Identify which cell holds the provided text, then report its [x, y] central coordinate. 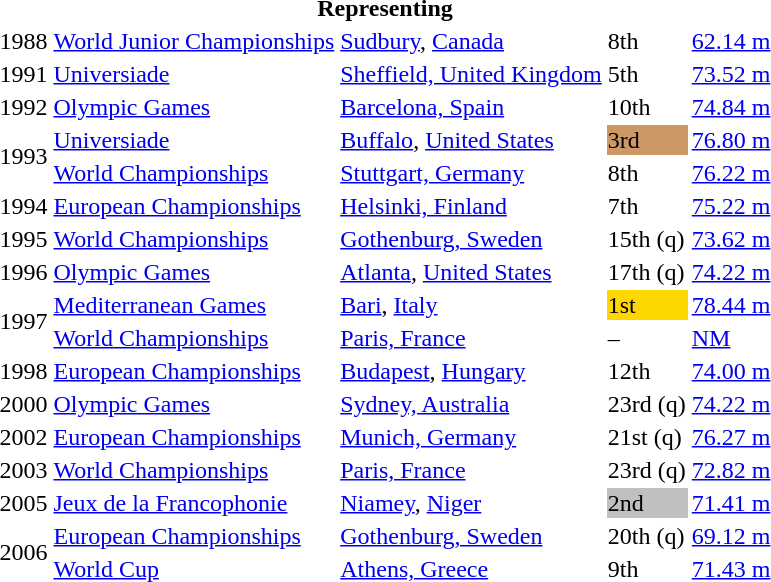
Budapest, Hungary [472, 371]
Sudbury, Canada [472, 41]
17th (q) [646, 272]
10th [646, 107]
Mediterranean Games [194, 305]
Atlanta, United States [472, 272]
5th [646, 74]
Sydney, Australia [472, 404]
7th [646, 206]
Bari, Italy [472, 305]
Jeux de la Francophonie [194, 503]
Helsinki, Finland [472, 206]
– [646, 338]
2nd [646, 503]
Barcelona, Spain [472, 107]
Stuttgart, Germany [472, 173]
12th [646, 371]
3rd [646, 140]
15th (q) [646, 239]
World Junior Championships [194, 41]
20th (q) [646, 536]
Buffalo, United States [472, 140]
Munich, Germany [472, 437]
Sheffield, United Kingdom [472, 74]
1st [646, 305]
Niamey, Niger [472, 503]
21st (q) [646, 437]
